Locate the cell with the specified text and output its [X, Y] center coordinate. 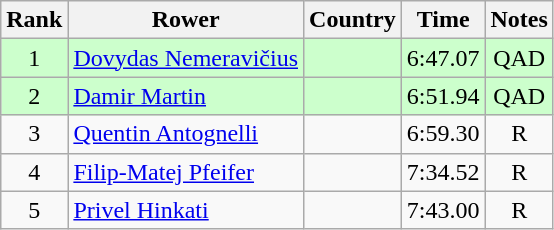
Time [443, 20]
Damir Martin [186, 96]
Dovydas Nemeravičius [186, 58]
6:51.94 [443, 96]
Notes [519, 20]
3 [34, 134]
Quentin Antognelli [186, 134]
6:47.07 [443, 58]
7:43.00 [443, 210]
Country [353, 20]
Rower [186, 20]
2 [34, 96]
1 [34, 58]
Rank [34, 20]
Filip-Matej Pfeifer [186, 172]
7:34.52 [443, 172]
Privel Hinkati [186, 210]
4 [34, 172]
6:59.30 [443, 134]
5 [34, 210]
